Search for the cell housing the specified text and yield its (X, Y) center coordinate. 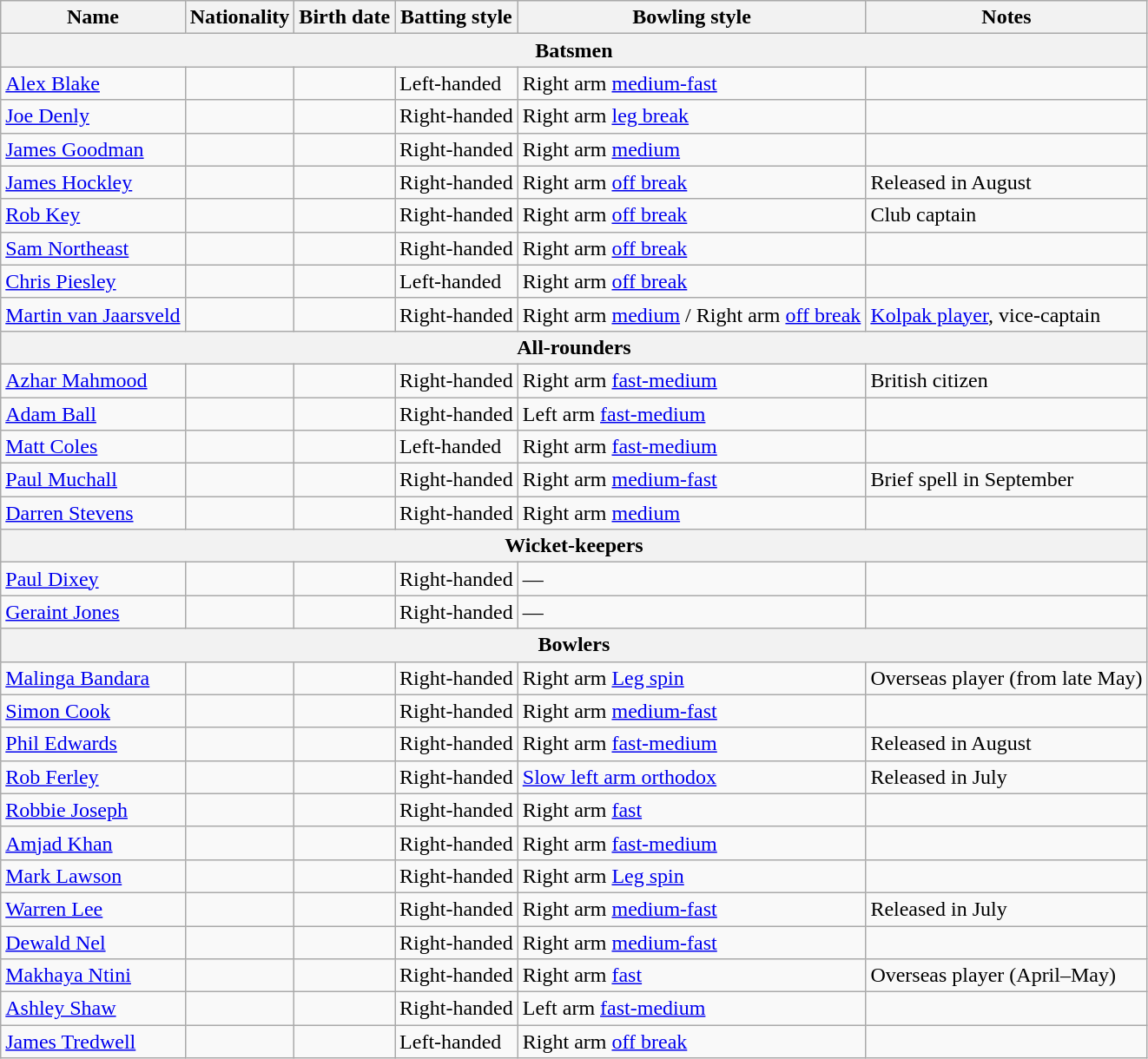
Simon Cook (93, 711)
James Tredwell (93, 1042)
Chris Piesley (93, 281)
Adam Ball (93, 414)
Paul Muchall (93, 480)
All-rounders (574, 347)
Geraint Jones (93, 612)
Martin van Jaarsveld (93, 314)
Phil Edwards (93, 744)
Overseas player (from late May) (1006, 678)
Brief spell in September (1006, 480)
Malinga Bandara (93, 678)
James Hockley (93, 182)
Bowling style (691, 17)
Nationality (240, 17)
Wicket-keepers (574, 546)
Name (93, 17)
Rob Key (93, 215)
Overseas player (April–May) (1006, 976)
Dewald Nel (93, 942)
James Goodman (93, 149)
Robbie Joseph (93, 810)
Azhar Mahmood (93, 380)
Sam Northeast (93, 248)
Alex Blake (93, 83)
Bowlers (574, 645)
Amjad Khan (93, 843)
Darren Stevens (93, 513)
Kolpak player, vice-captain (1006, 314)
Slow left arm orthodox (691, 777)
Batsmen (574, 50)
Club captain (1006, 215)
Paul Dixey (93, 579)
Notes (1006, 17)
Right arm leg break (691, 116)
Ashley Shaw (93, 1009)
Joe Denly (93, 116)
Right arm medium / Right arm off break (691, 314)
Batting style (457, 17)
British citizen (1006, 380)
Warren Lee (93, 909)
Rob Ferley (93, 777)
Matt Coles (93, 447)
Makhaya Ntini (93, 976)
Mark Lawson (93, 876)
Birth date (345, 17)
